Search for the cell housing the specified text and yield its (x, y) center coordinate. 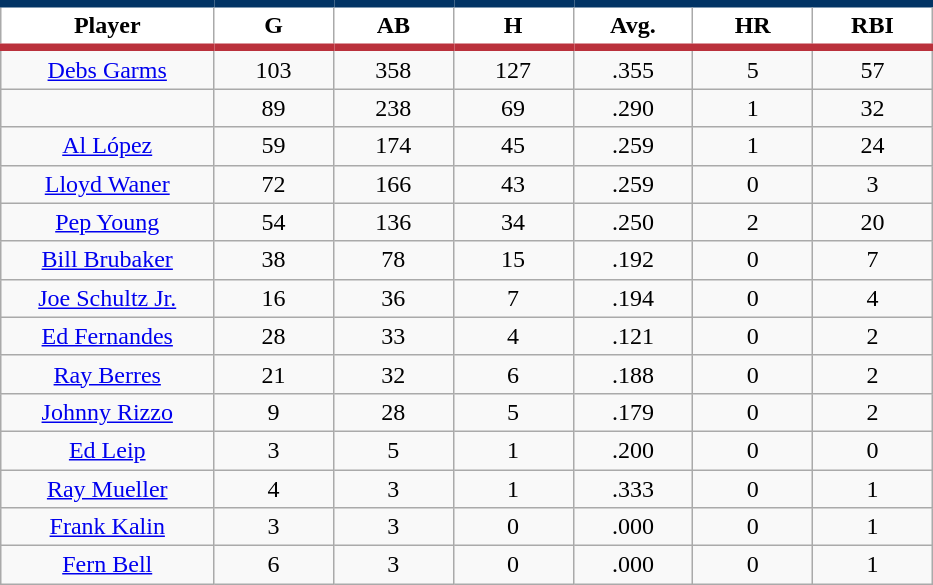
.121 (633, 336)
Debs Garms (108, 68)
59 (274, 146)
Frank Kalin (108, 527)
57 (873, 68)
Al López (108, 146)
Ed Fernandes (108, 336)
34 (513, 222)
Player (108, 26)
.333 (633, 489)
.355 (633, 68)
238 (393, 108)
.192 (633, 260)
45 (513, 146)
Avg. (633, 26)
Fern Bell (108, 565)
Ray Mueller (108, 489)
33 (393, 336)
127 (513, 68)
H (513, 26)
36 (393, 298)
Ray Berres (108, 374)
358 (393, 68)
.200 (633, 450)
54 (274, 222)
16 (274, 298)
.290 (633, 108)
43 (513, 184)
72 (274, 184)
89 (274, 108)
G (274, 26)
Lloyd Waner (108, 184)
Ed Leip (108, 450)
.179 (633, 412)
69 (513, 108)
AB (393, 26)
9 (274, 412)
20 (873, 222)
136 (393, 222)
.250 (633, 222)
166 (393, 184)
78 (393, 260)
Joe Schultz Jr. (108, 298)
.194 (633, 298)
Bill Brubaker (108, 260)
38 (274, 260)
24 (873, 146)
HR (753, 26)
21 (274, 374)
15 (513, 260)
103 (274, 68)
Pep Young (108, 222)
RBI (873, 26)
.188 (633, 374)
Johnny Rizzo (108, 412)
174 (393, 146)
